Identify which cell holds the provided text, then report its (x, y) central coordinate. 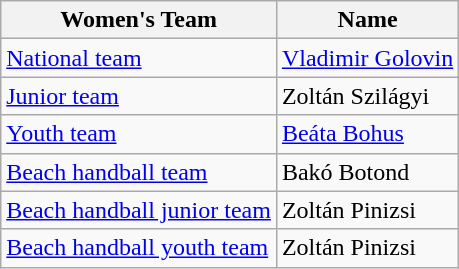
Beach handball junior team (139, 210)
Beáta Bohus (367, 134)
Name (367, 20)
Zoltán Szilágyi (367, 96)
Beach handball team (139, 172)
Junior team (139, 96)
Youth team (139, 134)
Beach handball youth team (139, 248)
Bakó Botond (367, 172)
National team (139, 58)
Women's Team (139, 20)
Vladimir Golovin (367, 58)
